Search for the cell housing the specified text and yield its [X, Y] center coordinate. 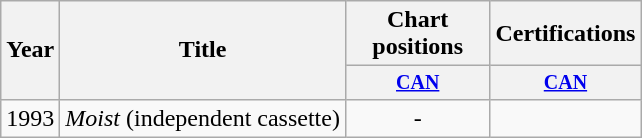
Year [30, 50]
- [417, 118]
Title [203, 50]
Chart positions [417, 34]
Certifications [566, 34]
Moist (independent cassette) [203, 118]
1993 [30, 118]
